Output the (X, Y) coordinate of the center of the cell containing the given text.  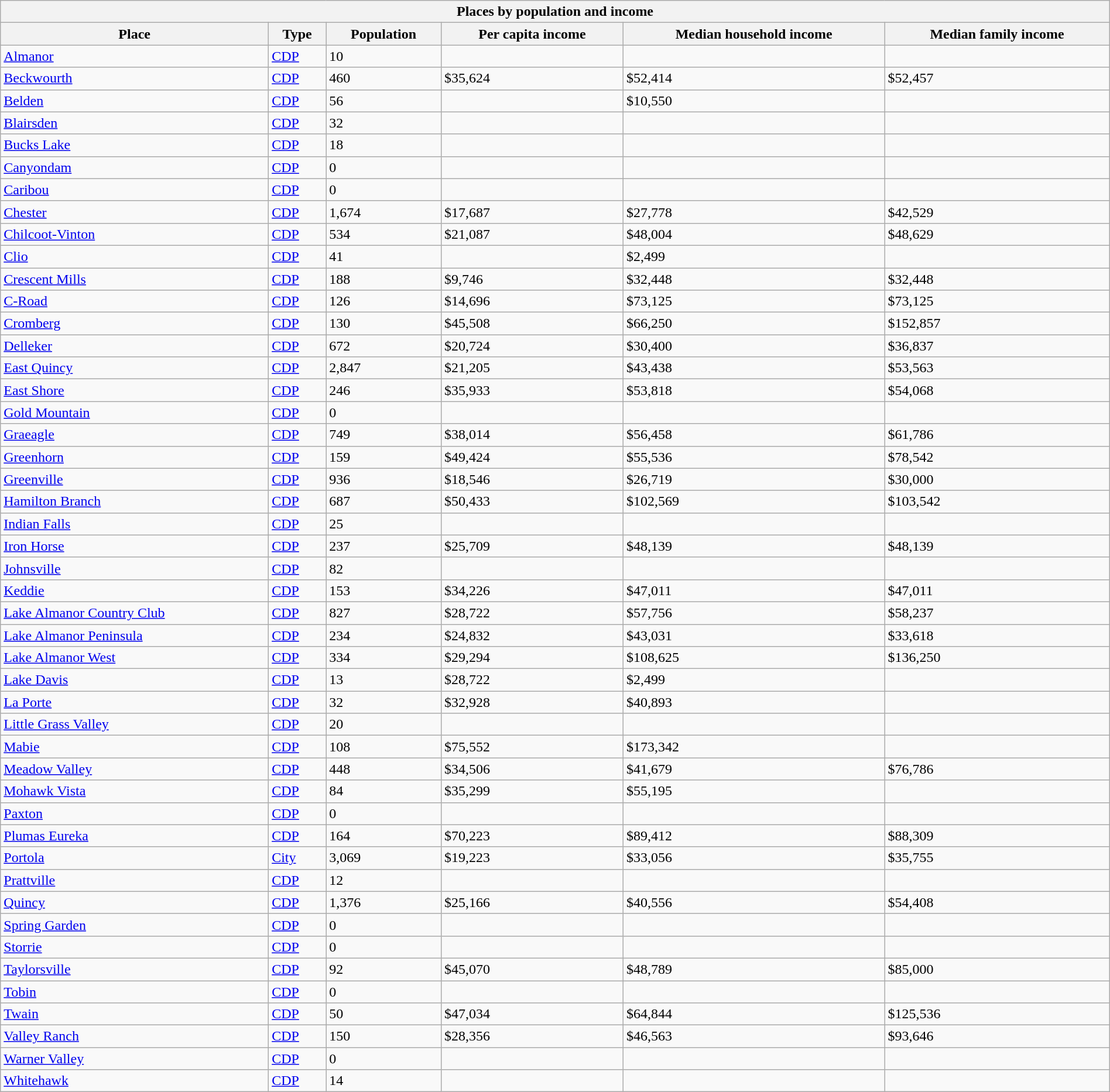
1,376 (384, 902)
$10,550 (754, 101)
687 (384, 502)
3,069 (384, 858)
$55,536 (754, 457)
$53,563 (997, 368)
$125,536 (997, 1014)
$36,837 (997, 346)
12 (384, 880)
10 (384, 56)
827 (384, 613)
Cromberg (135, 324)
Little Grass Valley (135, 724)
$43,438 (754, 368)
Type (297, 34)
$21,205 (532, 368)
56 (384, 101)
Almanor (135, 56)
Valley Ranch (135, 1036)
$30,400 (754, 346)
$54,068 (997, 390)
Warner Valley (135, 1059)
$21,087 (532, 234)
Per capita income (532, 34)
Greenville (135, 479)
$34,506 (532, 769)
Quincy (135, 902)
Belden (135, 101)
534 (384, 234)
$34,226 (532, 590)
$17,687 (532, 212)
126 (384, 301)
150 (384, 1036)
$35,624 (532, 78)
$108,625 (754, 658)
$52,414 (754, 78)
1,674 (384, 212)
246 (384, 390)
$54,408 (997, 902)
$35,755 (997, 858)
$103,542 (997, 502)
Lake Davis (135, 680)
153 (384, 590)
130 (384, 324)
$66,250 (754, 324)
$9,746 (532, 279)
108 (384, 747)
$25,709 (532, 546)
$45,508 (532, 324)
$33,618 (997, 635)
Storrie (135, 947)
$88,309 (997, 836)
$61,786 (997, 435)
188 (384, 279)
$33,056 (754, 858)
Caribou (135, 190)
14 (384, 1081)
$18,546 (532, 479)
Prattville (135, 880)
Blairsden (135, 123)
$173,342 (754, 747)
82 (384, 568)
$53,818 (754, 390)
164 (384, 836)
Population (384, 34)
$40,893 (754, 702)
La Porte (135, 702)
Crescent Mills (135, 279)
Whitehawk (135, 1081)
$20,724 (532, 346)
Taylorsville (135, 969)
$85,000 (997, 969)
$48,629 (997, 234)
Keddie (135, 590)
$57,756 (754, 613)
Plumas Eureka (135, 836)
$136,250 (997, 658)
$152,857 (997, 324)
460 (384, 78)
Lake Almanor Country Club (135, 613)
$19,223 (532, 858)
50 (384, 1014)
Lake Almanor Peninsula (135, 635)
$30,000 (997, 479)
237 (384, 546)
334 (384, 658)
Chilcoot-Vinton (135, 234)
Portola (135, 858)
$78,542 (997, 457)
$27,778 (754, 212)
936 (384, 479)
448 (384, 769)
$48,789 (754, 969)
$76,786 (997, 769)
Clio (135, 256)
Chester (135, 212)
Johnsville (135, 568)
Beckwourth (135, 78)
Graeagle (135, 435)
$70,223 (532, 836)
$93,646 (997, 1036)
$14,696 (532, 301)
$47,034 (532, 1014)
2,847 (384, 368)
City (297, 858)
$29,294 (532, 658)
$45,070 (532, 969)
18 (384, 145)
$41,679 (754, 769)
41 (384, 256)
25 (384, 524)
234 (384, 635)
Lake Almanor West (135, 658)
Greenhorn (135, 457)
$25,166 (532, 902)
$40,556 (754, 902)
13 (384, 680)
Place (135, 34)
159 (384, 457)
$64,844 (754, 1014)
Median family income (997, 34)
Mohawk Vista (135, 791)
East Quincy (135, 368)
20 (384, 724)
749 (384, 435)
672 (384, 346)
Twain (135, 1014)
Meadow Valley (135, 769)
$24,832 (532, 635)
$26,719 (754, 479)
Delleker (135, 346)
$35,299 (532, 791)
Indian Falls (135, 524)
$49,424 (532, 457)
Mabie (135, 747)
92 (384, 969)
Hamilton Branch (135, 502)
East Shore (135, 390)
$52,457 (997, 78)
$48,004 (754, 234)
$55,195 (754, 791)
Canyondam (135, 167)
$38,014 (532, 435)
$75,552 (532, 747)
Bucks Lake (135, 145)
Median household income (754, 34)
Gold Mountain (135, 413)
C-Road (135, 301)
Tobin (135, 992)
84 (384, 791)
$43,031 (754, 635)
$102,569 (754, 502)
Paxton (135, 813)
Iron Horse (135, 546)
$58,237 (997, 613)
$28,356 (532, 1036)
$35,933 (532, 390)
$50,433 (532, 502)
$89,412 (754, 836)
$32,928 (532, 702)
$46,563 (754, 1036)
$42,529 (997, 212)
Spring Garden (135, 925)
Places by population and income (555, 12)
$56,458 (754, 435)
